Output the [x, y] coordinate of the center of the cell containing the given text.  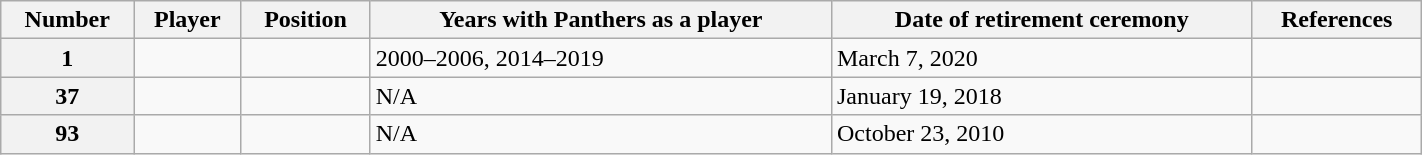
March 7, 2020 [1042, 58]
References [1336, 20]
October 23, 2010 [1042, 134]
93 [68, 134]
1 [68, 58]
Player [188, 20]
January 19, 2018 [1042, 96]
Date of retirement ceremony [1042, 20]
Years with Panthers as a player [600, 20]
37 [68, 96]
Number [68, 20]
Position [306, 20]
2000–2006, 2014–2019 [600, 58]
